Output the [x, y] coordinate of the center of the cell containing the given text.  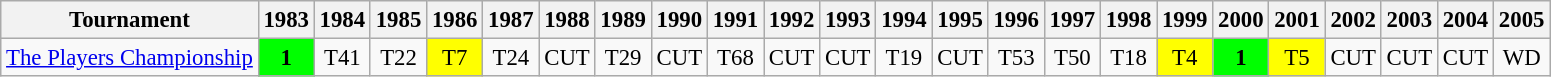
T7 [455, 58]
1995 [960, 20]
T19 [904, 58]
1997 [1072, 20]
Tournament [130, 20]
1986 [455, 20]
1983 [286, 20]
2001 [1297, 20]
T50 [1072, 58]
1990 [679, 20]
T41 [342, 58]
1994 [904, 20]
1985 [398, 20]
1993 [848, 20]
2002 [1353, 20]
T53 [1016, 58]
1992 [792, 20]
2003 [1409, 20]
1987 [511, 20]
1988 [567, 20]
T29 [623, 58]
1984 [342, 20]
T24 [511, 58]
1998 [1128, 20]
WD [1522, 58]
1996 [1016, 20]
The Players Championship [130, 58]
2004 [1465, 20]
1999 [1185, 20]
2000 [1241, 20]
T22 [398, 58]
T18 [1128, 58]
2005 [1522, 20]
1989 [623, 20]
T5 [1297, 58]
1991 [735, 20]
T4 [1185, 58]
T68 [735, 58]
